Determine the [x, y] coordinate at the center of the cell enclosing the given text.  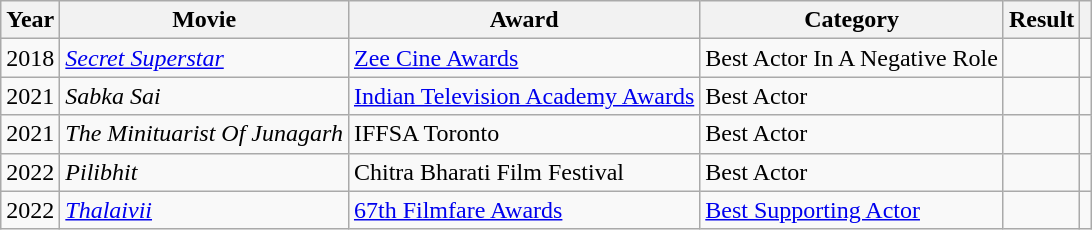
Year [30, 20]
Pilibhit [204, 172]
Chitra Bharati Film Festival [524, 172]
Movie [204, 20]
The Minituarist Of Junagarh [204, 134]
Award [524, 20]
Secret Superstar [204, 58]
Sabka Sai [204, 96]
67th Filmfare Awards [524, 210]
Best Actor In A Negative Role [852, 58]
Result [1041, 20]
Thalaivii [204, 210]
Best Supporting Actor [852, 210]
IFFSA Toronto [524, 134]
Indian Television Academy Awards [524, 96]
Zee Cine Awards [524, 58]
Category [852, 20]
2018 [30, 58]
